Identify which cell holds the provided text, then report its [x, y] central coordinate. 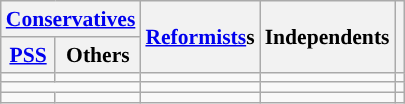
Conservatives [71, 19]
Others [98, 55]
Independents [328, 36]
PSS [28, 55]
Reformistss [200, 36]
